Locate the cell with the specified text and output its (X, Y) center coordinate. 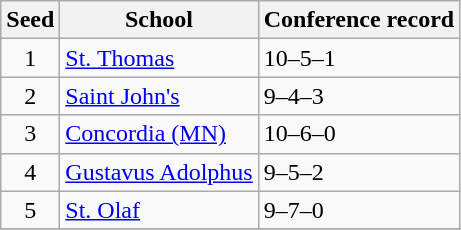
Gustavus Adolphus (159, 172)
St. Olaf (159, 210)
School (159, 20)
5 (30, 210)
Concordia (MN) (159, 134)
Saint John's (159, 96)
10–5–1 (358, 58)
9–4–3 (358, 96)
9–7–0 (358, 210)
2 (30, 96)
1 (30, 58)
4 (30, 172)
Conference record (358, 20)
3 (30, 134)
10–6–0 (358, 134)
St. Thomas (159, 58)
Seed (30, 20)
9–5–2 (358, 172)
